Pinpoint the cell where the given text exists, returning its [X, Y] midpoint coordinate. 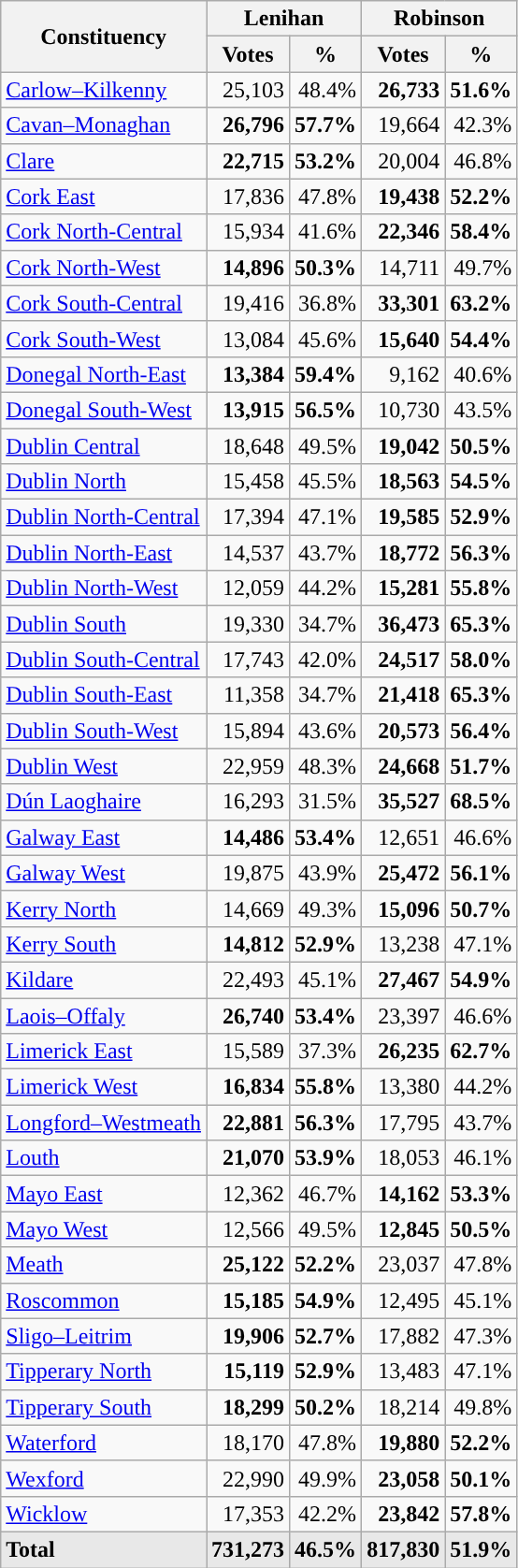
18,563 [404, 482]
47.3% [481, 1336]
Dublin North-East [104, 553]
Robinson [439, 19]
17,394 [247, 517]
46.8% [481, 161]
Total [104, 1549]
Longford–Westmeath [104, 1123]
56.4% [481, 731]
15,119 [247, 1372]
19,330 [247, 624]
13,483 [404, 1372]
16,293 [247, 802]
Limerick West [104, 1087]
Cavan–Monaghan [104, 125]
Wicklow [104, 1514]
Laois–Offaly [104, 1015]
Clare [104, 161]
19,664 [404, 125]
14,896 [247, 268]
9,162 [404, 374]
18,053 [404, 1158]
68.5% [481, 802]
18,648 [247, 446]
14,669 [247, 908]
12,495 [404, 1300]
49.3% [325, 908]
45.5% [325, 482]
46.1% [481, 1158]
23,397 [404, 1015]
Roscommon [104, 1300]
Cork North-West [104, 268]
22,881 [247, 1123]
43.5% [481, 410]
51.9% [481, 1549]
14,537 [247, 553]
15,934 [247, 232]
Dublin Central [104, 446]
50.1% [481, 1478]
43.6% [325, 731]
22,990 [247, 1478]
52.7% [325, 1336]
42.3% [481, 125]
19,875 [247, 873]
24,517 [404, 660]
54.5% [481, 482]
58.0% [481, 660]
25,122 [247, 1265]
22,346 [404, 232]
19,438 [404, 196]
57.8% [481, 1514]
Kerry South [104, 944]
13,915 [247, 410]
17,882 [404, 1336]
12,651 [404, 837]
13,384 [247, 374]
17,836 [247, 196]
48.4% [325, 90]
43.9% [325, 873]
41.6% [325, 232]
15,281 [404, 588]
Sligo–Leitrim [104, 1336]
18,170 [247, 1443]
42.0% [325, 660]
36,473 [404, 624]
15,894 [247, 731]
Mayo East [104, 1194]
19,585 [404, 517]
13,380 [404, 1087]
53.3% [481, 1194]
19,042 [404, 446]
Wexford [104, 1478]
26,740 [247, 1015]
Dublin West [104, 766]
26,235 [404, 1052]
50.2% [325, 1407]
56.1% [481, 873]
Dublin North-Central [104, 517]
15,096 [404, 908]
Mayo West [104, 1229]
20,573 [404, 731]
12,362 [247, 1194]
Dublin North-West [104, 588]
Cork East [104, 196]
Dublin South-Central [104, 660]
26,796 [247, 125]
50.3% [325, 268]
49.9% [325, 1478]
Louth [104, 1158]
57.7% [325, 125]
49.8% [481, 1407]
12,566 [247, 1229]
Cork South-Central [104, 303]
37.3% [325, 1052]
48.3% [325, 766]
Waterford [104, 1443]
Cork North-Central [104, 232]
Dún Laoghaire [104, 802]
15,458 [247, 482]
40.6% [481, 374]
18,214 [404, 1407]
24,668 [404, 766]
63.2% [481, 303]
731,273 [247, 1549]
33,301 [404, 303]
817,830 [404, 1549]
Constituency [104, 36]
18,772 [404, 553]
21,418 [404, 695]
Donegal South-West [104, 410]
58.4% [481, 232]
13,238 [404, 944]
19,906 [247, 1336]
16,834 [247, 1087]
Kerry North [104, 908]
Galway West [104, 873]
13,084 [247, 339]
Galway East [104, 837]
49.7% [481, 268]
22,715 [247, 161]
27,467 [404, 980]
Cork South-West [104, 339]
Carlow–Kilkenny [104, 90]
22,493 [247, 980]
46.7% [325, 1194]
Limerick East [104, 1052]
53.2% [325, 161]
12,059 [247, 588]
15,185 [247, 1300]
26,733 [404, 90]
12,845 [404, 1229]
45.6% [325, 339]
25,103 [247, 90]
17,353 [247, 1514]
14,812 [247, 944]
15,640 [404, 339]
53.9% [325, 1158]
46.5% [325, 1549]
Meath [104, 1265]
36.8% [325, 303]
Dublin North [104, 482]
18,299 [247, 1407]
31.5% [325, 802]
11,358 [247, 695]
51.6% [481, 90]
50.7% [481, 908]
42.2% [325, 1514]
14,162 [404, 1194]
Lenihan [283, 19]
19,880 [404, 1443]
14,711 [404, 268]
23,058 [404, 1478]
Kildare [104, 980]
23,842 [404, 1514]
35,527 [404, 802]
22,959 [247, 766]
21,070 [247, 1158]
Donegal North-East [104, 374]
59.4% [325, 374]
62.7% [481, 1052]
54.4% [481, 339]
10,730 [404, 410]
15,589 [247, 1052]
23,037 [404, 1265]
Tipperary North [104, 1372]
Dublin South-East [104, 695]
14,486 [247, 837]
Tipperary South [104, 1407]
20,004 [404, 161]
17,795 [404, 1123]
25,472 [404, 873]
Dublin South [104, 624]
51.7% [481, 766]
17,743 [247, 660]
56.5% [325, 410]
19,416 [247, 303]
Dublin South-West [104, 731]
